Provide the (x, y) coordinate of the cell's center where the given text is located.  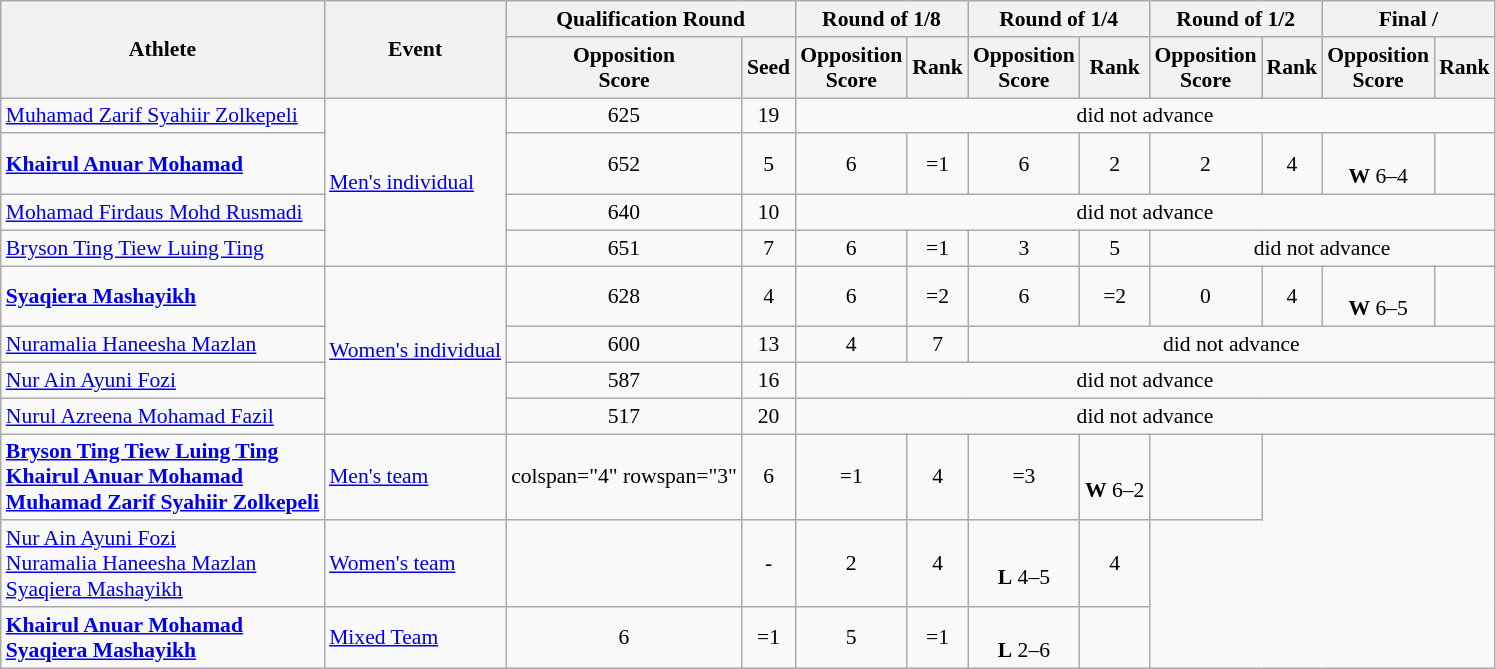
Nurul Azreena Mohamad Fazil (162, 416)
Nur Ain Ayuni FoziNuramalia Haneesha MazlanSyaqiera Mashayikh (162, 564)
587 (624, 381)
20 (768, 416)
Khairul Anuar MohamadSyaqiera Mashayikh (162, 638)
Seed (768, 68)
Bryson Ting Tiew Luing TingKhairul Anuar MohamadMuhamad Zarif Syahiir Zolkepeli (162, 478)
Bryson Ting Tiew Luing Ting (162, 248)
Khairul Anuar Mohamad (162, 164)
13 (768, 345)
Mixed Team (415, 638)
=3 (1024, 478)
Round of 1/8 (882, 19)
W 6–2 (1114, 478)
W 6–4 (1378, 164)
Final / (1408, 19)
Men's individual (415, 182)
652 (624, 164)
Syaqiera Mashayikh (162, 296)
Men's team (415, 478)
640 (624, 213)
Round of 1/2 (1236, 19)
- (768, 564)
L 4–5 (1024, 564)
517 (624, 416)
Round of 1/4 (1059, 19)
Nuramalia Haneesha Mazlan (162, 345)
Qualification Round (650, 19)
W 6–5 (1378, 296)
Nur Ain Ayuni Fozi (162, 381)
L 2–6 (1024, 638)
Muhamad Zarif Syahiir Zolkepeli (162, 116)
19 (768, 116)
3 (1024, 248)
651 (624, 248)
10 (768, 213)
Women's individual (415, 350)
Women's team (415, 564)
600 (624, 345)
Athlete (162, 50)
16 (768, 381)
colspan="4" rowspan="3" (624, 478)
Event (415, 50)
0 (1205, 296)
625 (624, 116)
Mohamad Firdaus Mohd Rusmadi (162, 213)
628 (624, 296)
